Return the (X, Y) coordinate for the center point of the cell that contains the specified text.  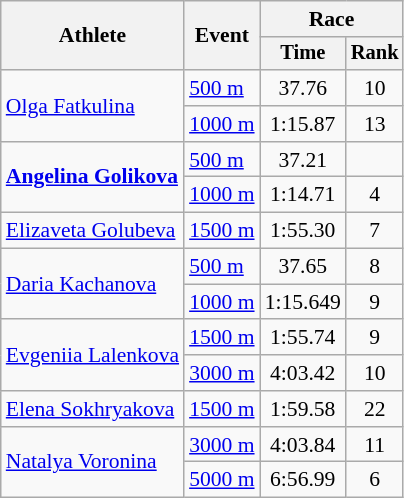
11 (375, 445)
13 (375, 124)
1:55.30 (303, 231)
Natalya Voronina (92, 462)
Daria Kachanova (92, 284)
6 (375, 480)
4:03.42 (303, 373)
Olga Fatkulina (92, 106)
4:03.84 (303, 445)
Elena Sokhryakova (92, 409)
37.65 (303, 267)
Evgeniia Lalenkova (92, 356)
4 (375, 195)
Event (222, 36)
1:14.71 (303, 195)
6:56.99 (303, 480)
Time (303, 54)
1:55.74 (303, 338)
8 (375, 267)
37.21 (303, 160)
5000 m (222, 480)
Athlete (92, 36)
Rank (375, 54)
1:15.649 (303, 302)
1:15.87 (303, 124)
7 (375, 231)
Race (332, 19)
22 (375, 409)
Angelina Golikova (92, 178)
Elizaveta Golubeva (92, 231)
1:59.58 (303, 409)
37.76 (303, 88)
